Find where the given text appears and provide that cell's center as [x, y] coordinate. 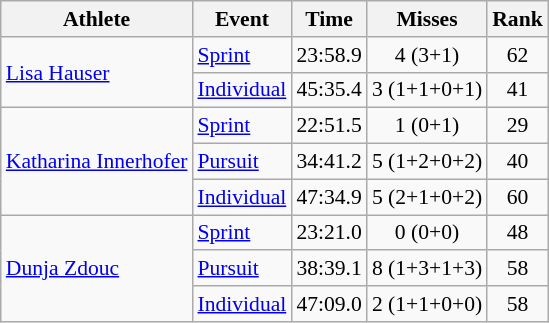
8 (1+3+1+3) [427, 269]
48 [518, 233]
34:41.2 [328, 162]
Misses [427, 19]
29 [518, 126]
38:39.1 [328, 269]
23:58.9 [328, 55]
2 (1+1+0+0) [427, 304]
41 [518, 90]
4 (3+1) [427, 55]
Lisa Hauser [97, 72]
5 (2+1+0+2) [427, 197]
47:34.9 [328, 197]
Time [328, 19]
22:51.5 [328, 126]
23:21.0 [328, 233]
47:09.0 [328, 304]
0 (0+0) [427, 233]
5 (1+2+0+2) [427, 162]
62 [518, 55]
60 [518, 197]
45:35.4 [328, 90]
1 (0+1) [427, 126]
Dunja Zdouc [97, 268]
3 (1+1+0+1) [427, 90]
Rank [518, 19]
Katharina Innerhofer [97, 162]
40 [518, 162]
Event [242, 19]
Athlete [97, 19]
